For the text-containing cell, return its midpoint in (x, y) coordinate format. 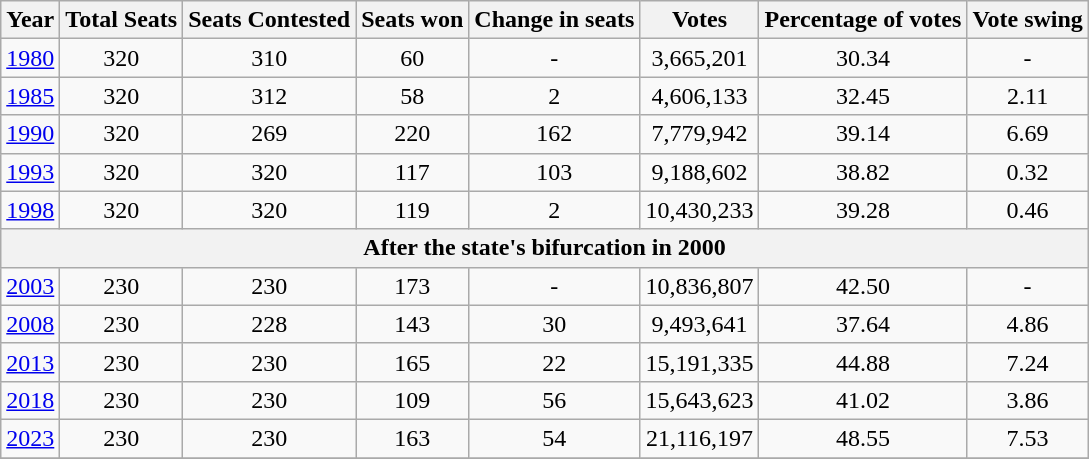
310 (270, 58)
22 (554, 362)
60 (412, 58)
173 (412, 286)
After the state's bifurcation in 2000 (545, 248)
15,643,623 (700, 400)
44.88 (863, 362)
9,493,641 (700, 324)
30.34 (863, 58)
312 (270, 96)
1985 (30, 96)
2023 (30, 438)
54 (554, 438)
10,430,233 (700, 210)
10,836,807 (700, 286)
30 (554, 324)
1998 (30, 210)
39.14 (863, 134)
15,191,335 (700, 362)
Year (30, 20)
7.53 (1028, 438)
2018 (30, 400)
1990 (30, 134)
41.02 (863, 400)
269 (270, 134)
Percentage of votes (863, 20)
Vote swing (1028, 20)
48.55 (863, 438)
162 (554, 134)
2013 (30, 362)
117 (412, 172)
Votes (700, 20)
Seats Contested (270, 20)
7,779,942 (700, 134)
228 (270, 324)
2003 (30, 286)
42.50 (863, 286)
2008 (30, 324)
56 (554, 400)
Change in seats (554, 20)
220 (412, 134)
9,188,602 (700, 172)
165 (412, 362)
4.86 (1028, 324)
6.69 (1028, 134)
21,116,197 (700, 438)
0.32 (1028, 172)
38.82 (863, 172)
3.86 (1028, 400)
39.28 (863, 210)
2.11 (1028, 96)
103 (554, 172)
3,665,201 (700, 58)
0.46 (1028, 210)
7.24 (1028, 362)
109 (412, 400)
163 (412, 438)
Seats won (412, 20)
37.64 (863, 324)
4,606,133 (700, 96)
143 (412, 324)
1980 (30, 58)
58 (412, 96)
1993 (30, 172)
Total Seats (122, 20)
32.45 (863, 96)
119 (412, 210)
